From the cell containing the given text, extract its center point as [X, Y] coordinate. 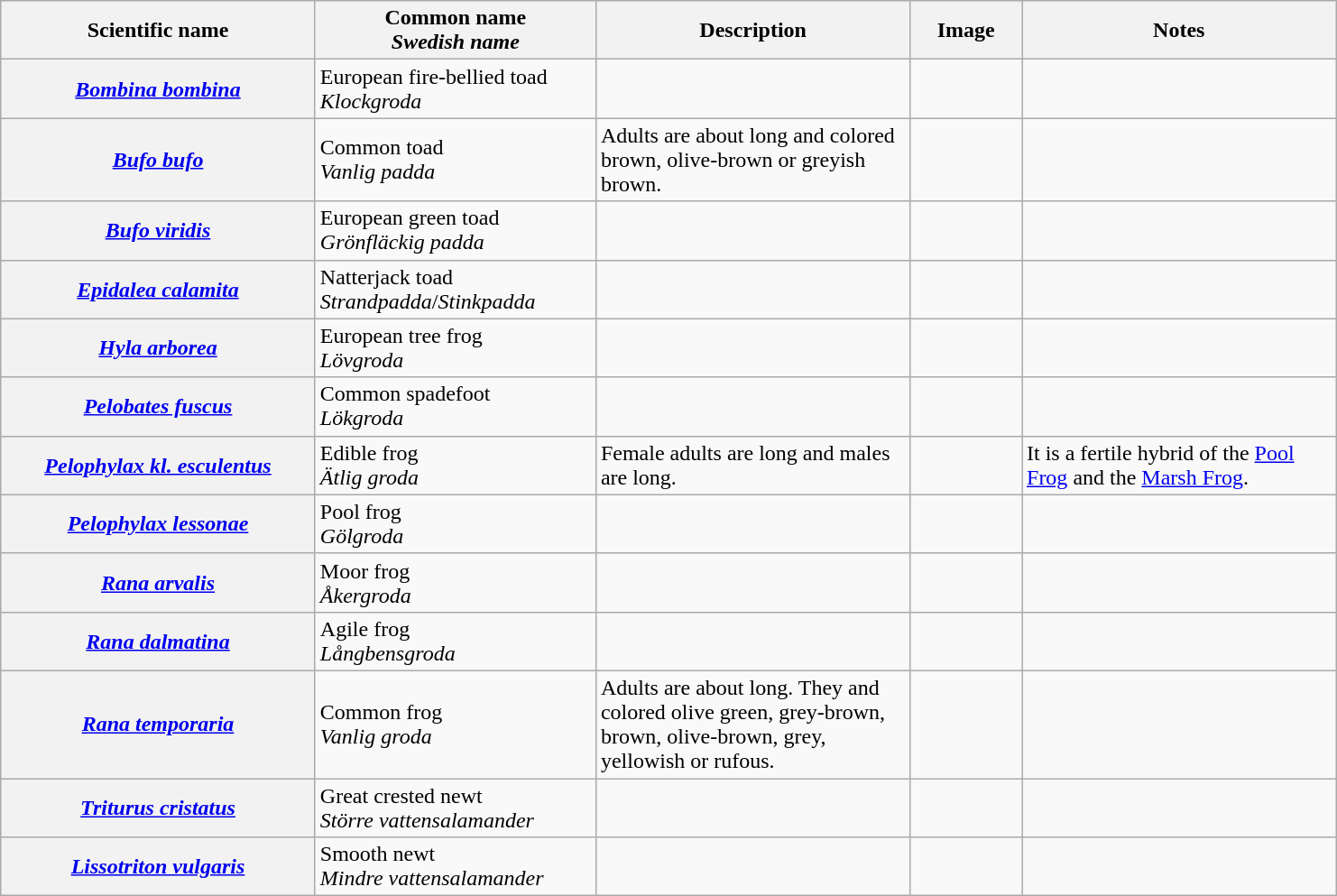
Moor frogÅkergroda [455, 583]
Natterjack toadStrandpadda/Stinkpadda [455, 289]
Agile frogLångbensgroda [455, 641]
European green toadGrönfläckig padda [455, 231]
Common toadVanlig padda [455, 160]
Scientific name [159, 31]
Description [752, 31]
Notes [1178, 31]
Adults are about long and colored brown, olive-brown or greyish brown. [752, 160]
Rana temporaria [159, 724]
Smooth newtMindre vattensalamander [455, 866]
Bufo viridis [159, 231]
Pelophylax kl. esculentus [159, 466]
Bombina bombina [159, 88]
Common spadefootLökgroda [455, 406]
European fire-bellied toadKlockgroda [455, 88]
Bufo bufo [159, 160]
Edible frogÄtlig groda [455, 466]
Hyla arborea [159, 348]
European tree frogLövgroda [455, 348]
Rana arvalis [159, 583]
Great crested newtStörre vattensalamander [455, 807]
It is a fertile hybrid of the Pool Frog and the Marsh Frog. [1178, 466]
Pelobates fuscus [159, 406]
Female adults are long and males are long. [752, 466]
Lissotriton vulgaris [159, 866]
Adults are about long. They and colored olive green, grey-brown, brown, olive-brown, grey, yellowish or rufous. [752, 724]
Triturus cristatus [159, 807]
Image [966, 31]
Common nameSwedish name [455, 31]
Rana dalmatina [159, 641]
Epidalea calamita [159, 289]
Pelophylax lessonae [159, 523]
Pool frogGölgroda [455, 523]
Common frogVanlig groda [455, 724]
